Locate the cell with the specified text and output its (x, y) center coordinate. 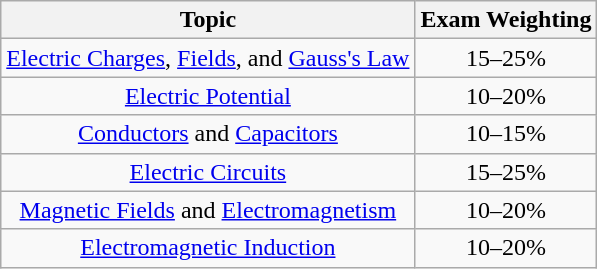
Exam Weighting (506, 20)
Electric Charges, Fields, and Gauss's Law (208, 58)
10–15% (506, 134)
Conductors and Capacitors (208, 134)
Electric Circuits (208, 172)
Topic (208, 20)
Electric Potential (208, 96)
Magnetic Fields and Electromagnetism (208, 210)
Electromagnetic Induction (208, 248)
